Return (x, y) of the center of cell containing provided text 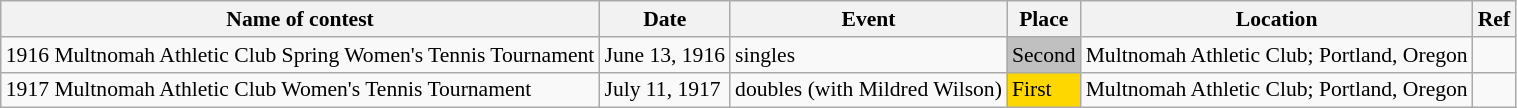
First (1044, 90)
Ref (1494, 19)
1917 Multnomah Athletic Club Women's Tennis Tournament (300, 90)
Second (1044, 55)
July 11, 1917 (664, 90)
Date (664, 19)
Event (868, 19)
singles (868, 55)
1916 Multnomah Athletic Club Spring Women's Tennis Tournament (300, 55)
Name of contest (300, 19)
Location (1277, 19)
Place (1044, 19)
doubles (with Mildred Wilson) (868, 90)
June 13, 1916 (664, 55)
